Pinpoint the cell where the given text exists, returning its [X, Y] midpoint coordinate. 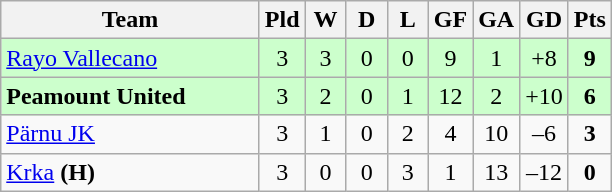
–12 [544, 172]
+10 [544, 96]
Pld [282, 20]
Peamount United [130, 96]
4 [450, 134]
GD [544, 20]
Krka (H) [130, 172]
Team [130, 20]
+8 [544, 58]
13 [496, 172]
10 [496, 134]
GA [496, 20]
6 [590, 96]
GF [450, 20]
Rayo Vallecano [130, 58]
Pts [590, 20]
Pärnu JK [130, 134]
–6 [544, 134]
D [366, 20]
W [326, 20]
12 [450, 96]
L [408, 20]
